Detect which cell encompasses the target text, then output its (X, Y) center coordinate. 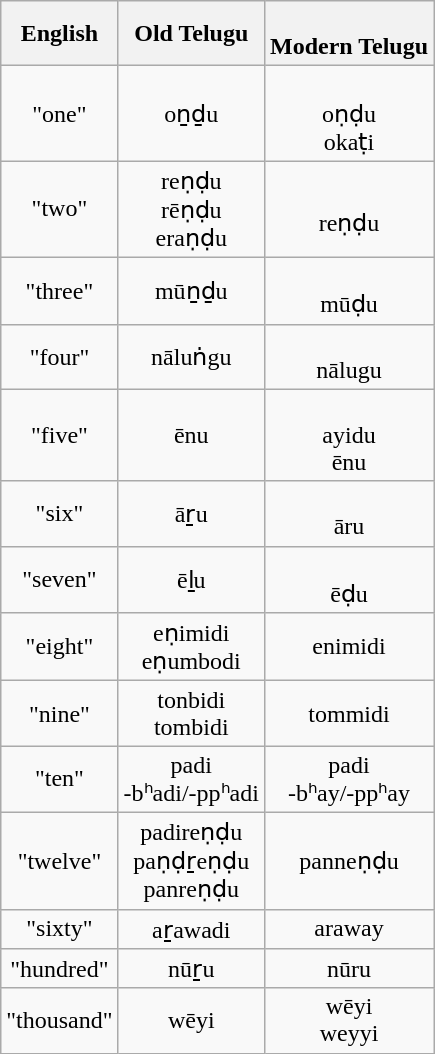
"seven" (60, 580)
āṟu (191, 514)
padi-bʰadi/-ppʰadi (191, 780)
oṇḍuokaṭi (348, 114)
"five" (60, 435)
āru (348, 514)
"eight" (60, 647)
"hundred" (60, 969)
reṇḍurēṇḍueraṇḍu (191, 210)
nūṟu (191, 969)
wēyiweyyi (348, 1020)
oṉḏu (191, 114)
Old Telugu (191, 34)
"nine" (60, 714)
"four" (60, 356)
ēḍu (348, 580)
enimidi (348, 647)
eṇimidieṇumbodi (191, 647)
padi-bʰay/-ppʰay (348, 780)
padireṇḍupaṇḍṟeṇḍupanreṇḍu (191, 860)
nāluṅgu (191, 356)
aṟawadi (191, 929)
tommidi (348, 714)
"two" (60, 210)
ēnu (191, 435)
"one" (60, 114)
nūru (348, 969)
"twelve" (60, 860)
"ten" (60, 780)
"six" (60, 514)
tonbiditombidi (191, 714)
reṇḍu (348, 210)
ayiduēnu (348, 435)
mūḍu (348, 290)
wēyi (191, 1020)
English (60, 34)
"sixty" (60, 929)
"thousand" (60, 1020)
"three" (60, 290)
araway (348, 929)
Modern Telugu (348, 34)
nālugu (348, 356)
mūṉḏu (191, 290)
ēḻu (191, 580)
panneṇḍu (348, 860)
